Identify which cell holds the provided text, then report its (x, y) central coordinate. 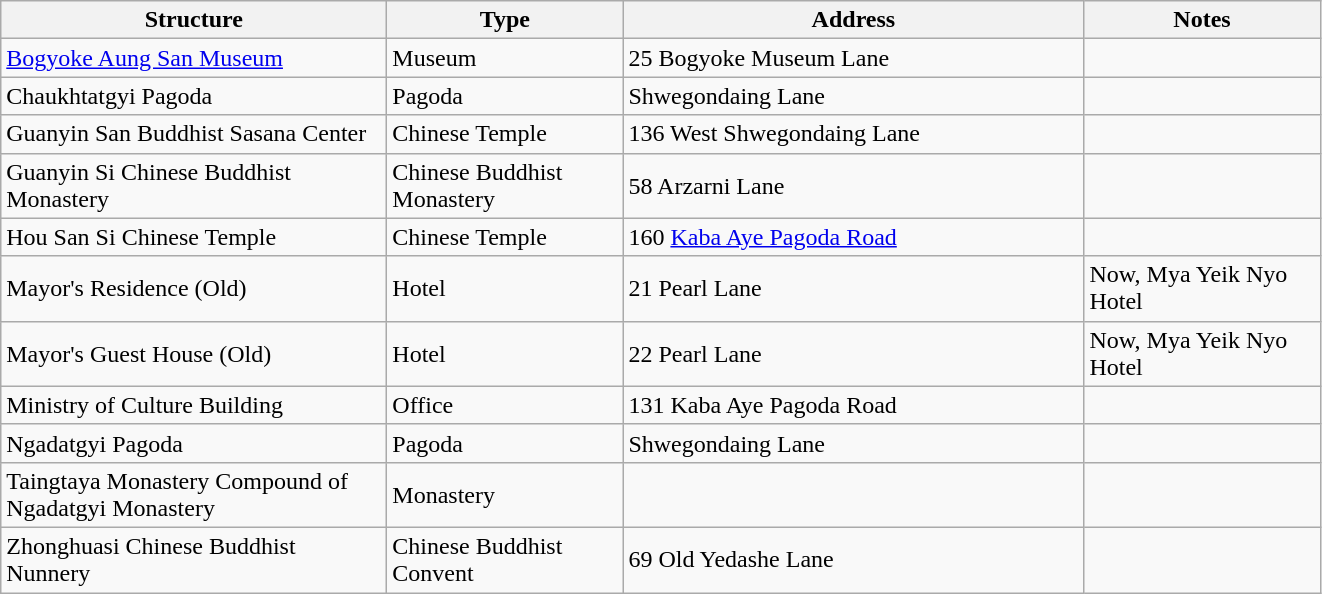
Museum (505, 58)
58 Arzarni Lane (854, 186)
Mayor's Residence (Old) (194, 288)
69 Old Yedashe Lane (854, 560)
Chinese Buddhist Convent (505, 560)
Taingtaya Monastery Compound of Ngadatgyi Monastery (194, 494)
Mayor's Guest House (Old) (194, 354)
Guanyin Si Chinese Buddhist Monastery (194, 186)
22 Pearl Lane (854, 354)
Zhonghuasi Chinese Buddhist Nunnery (194, 560)
Chaukhtatgyi Pagoda (194, 96)
160 Kaba Aye Pagoda Road (854, 237)
25 Bogyoke Museum Lane (854, 58)
Structure (194, 20)
131 Kaba Aye Pagoda Road (854, 405)
Hou San Si Chinese Temple (194, 237)
136 West Shwegondaing Lane (854, 134)
Office (505, 405)
Chinese Buddhist Monastery (505, 186)
Ministry of Culture Building (194, 405)
Notes (1202, 20)
21 Pearl Lane (854, 288)
Address (854, 20)
Guanyin San Buddhist Sasana Center (194, 134)
Ngadatgyi Pagoda (194, 443)
Monastery (505, 494)
Type (505, 20)
Bogyoke Aung San Museum (194, 58)
